Locate the cell with the specified text and output its (X, Y) center coordinate. 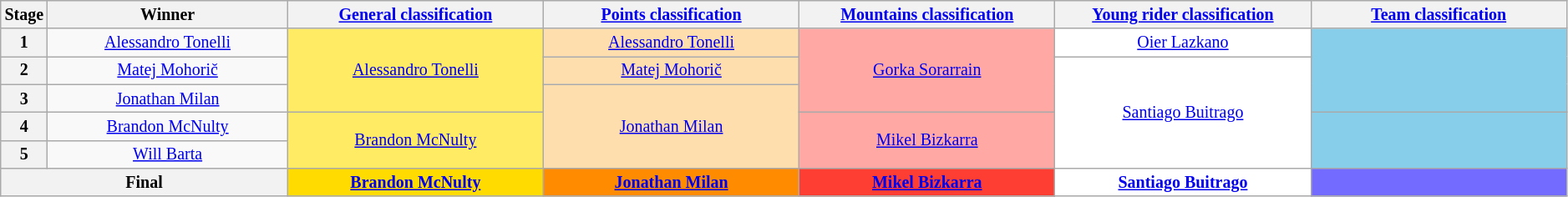
Points classification (671, 15)
Young rider classification (1183, 15)
Team classification (1439, 15)
Gorka Sorarrain (927, 71)
Winner (167, 15)
Final (145, 182)
4 (24, 127)
Oier Lazkano (1183, 43)
Mountains classification (927, 15)
General classification (415, 15)
1 (24, 43)
5 (24, 154)
Will Barta (167, 154)
3 (24, 98)
Stage (24, 15)
2 (24, 70)
